Provide the [x, y] coordinate of the cell's center where the given text is located.  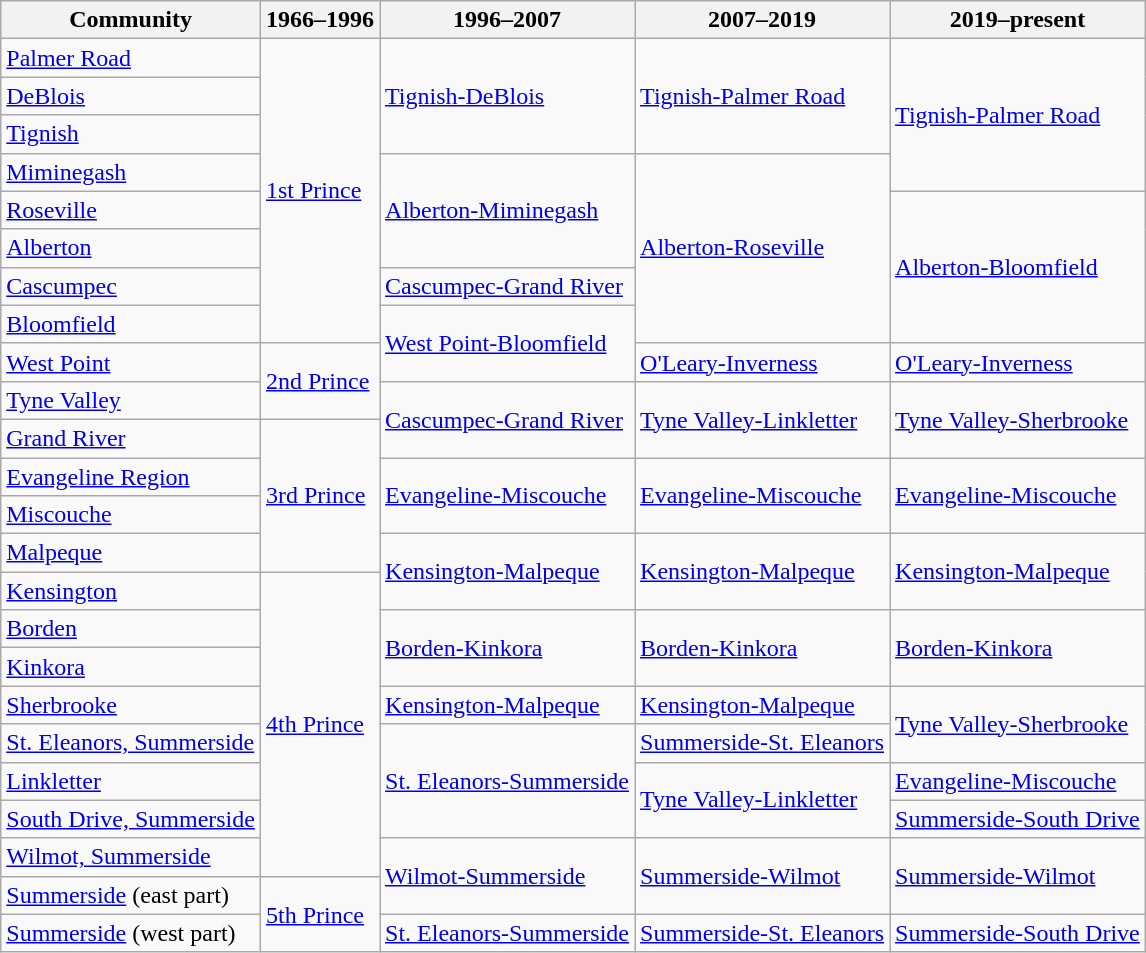
Evangeline Region [131, 477]
Sherbrooke [131, 705]
West Point [131, 362]
1st Prince [320, 191]
Alberton [131, 248]
St. Eleanors, Summerside [131, 743]
Tignish [131, 134]
Kensington [131, 591]
Wilmot, Summerside [131, 857]
Community [131, 20]
Summerside (west part) [131, 933]
Alberton-Roseville [762, 248]
2019–present [1018, 20]
Miminegash [131, 172]
Miscouche [131, 515]
Wilmot-Summerside [508, 876]
5th Prince [320, 914]
DeBlois [131, 96]
Linkletter [131, 781]
1966–1996 [320, 20]
Grand River [131, 438]
1996–2007 [508, 20]
2007–2019 [762, 20]
Tignish-DeBlois [508, 96]
South Drive, Summerside [131, 819]
Palmer Road [131, 58]
Summerside (east part) [131, 895]
Kinkora [131, 667]
3rd Prince [320, 495]
West Point-Bloomfield [508, 343]
4th Prince [320, 724]
Alberton-Bloomfield [1018, 267]
Roseville [131, 210]
Borden [131, 629]
2nd Prince [320, 381]
Bloomfield [131, 324]
Tyne Valley [131, 400]
Malpeque [131, 553]
Cascumpec [131, 286]
Alberton-Miminegash [508, 210]
